Provide the [X, Y] coordinate of the cell's center where the given text is located.  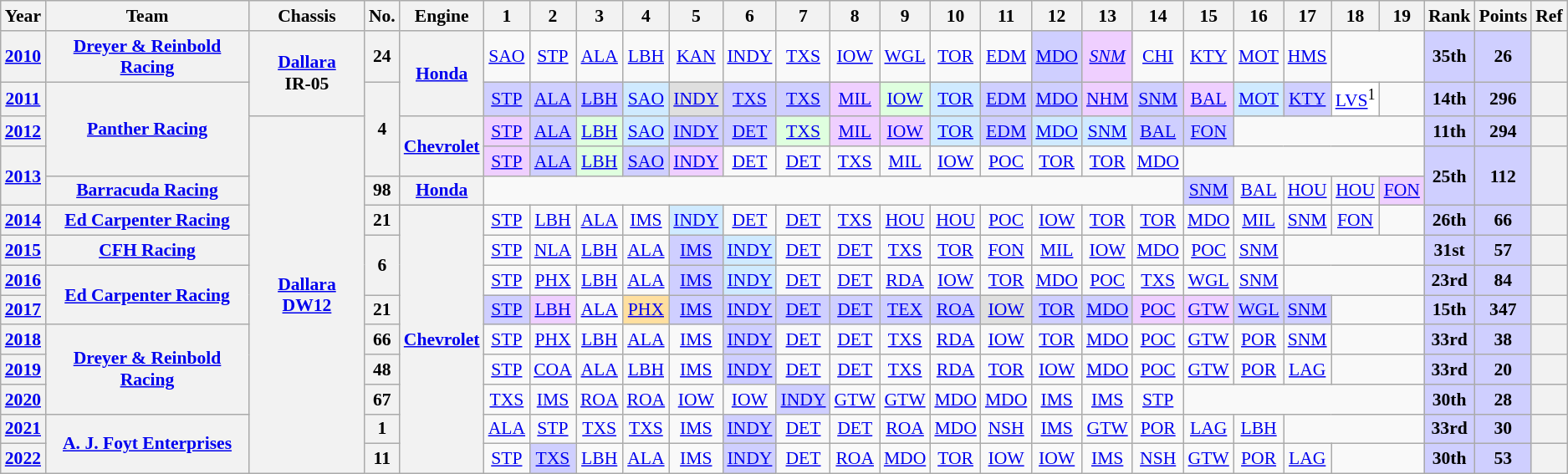
16 [1258, 16]
17 [1308, 16]
Panther Racing [147, 129]
HMS [1308, 57]
2014 [23, 221]
38 [1503, 340]
26th [1450, 221]
2021 [23, 429]
LVS1 [1356, 99]
25th [1450, 176]
98 [382, 191]
19 [1402, 16]
84 [1503, 280]
NHM [1107, 99]
20 [1503, 370]
2019 [23, 370]
347 [1503, 310]
28 [1503, 400]
2020 [23, 400]
Team [147, 16]
7 [803, 16]
2018 [23, 340]
2016 [23, 280]
2010 [23, 57]
8 [855, 16]
CHI [1157, 57]
14 [1157, 16]
2 [553, 16]
Dallara DW12 [307, 295]
296 [1503, 99]
53 [1503, 459]
Ref [1549, 16]
NLA [553, 251]
2013 [23, 176]
2015 [23, 251]
13 [1107, 16]
11th [1450, 131]
Dallara IR-05 [307, 74]
23rd [1450, 280]
No. [382, 16]
Rank [1450, 16]
67 [382, 400]
24 [382, 57]
5 [696, 16]
COA [553, 370]
2022 [23, 459]
35th [1450, 57]
2011 [23, 99]
Chassis [307, 16]
14th [1450, 99]
15 [1209, 16]
15th [1450, 310]
31st [1450, 251]
26 [1503, 57]
30 [1503, 429]
KAN [696, 57]
2017 [23, 310]
10 [955, 16]
TEX [905, 310]
Points [1503, 16]
Year [23, 16]
294 [1503, 131]
12 [1057, 16]
57 [1503, 251]
9 [905, 16]
2012 [23, 131]
48 [382, 370]
Barracuda Racing [147, 191]
CFH Racing [147, 251]
112 [1503, 176]
3 [600, 16]
18 [1356, 16]
A. J. Foyt Enterprises [147, 443]
Engine [442, 16]
